From the cell containing the given text, extract its center point as (x, y) coordinate. 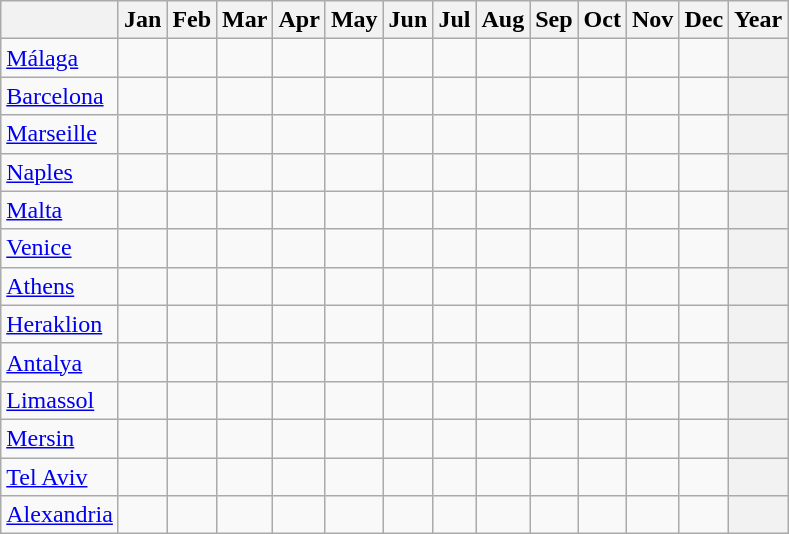
Oct (602, 20)
Aug (503, 20)
Jan (142, 20)
Athens (60, 286)
Barcelona (60, 96)
Tel Aviv (60, 477)
Mar (245, 20)
Venice (60, 248)
Dec (704, 20)
Jun (408, 20)
Apr (299, 20)
Naples (60, 172)
Heraklion (60, 324)
Limassol (60, 400)
Sep (554, 20)
Feb (192, 20)
Antalya (60, 362)
Year (758, 20)
Jul (454, 20)
Malta (60, 210)
May (354, 20)
Málaga (60, 58)
Mersin (60, 438)
Nov (652, 20)
Alexandria (60, 515)
Marseille (60, 134)
